Search for the cell housing the specified text and yield its (x, y) center coordinate. 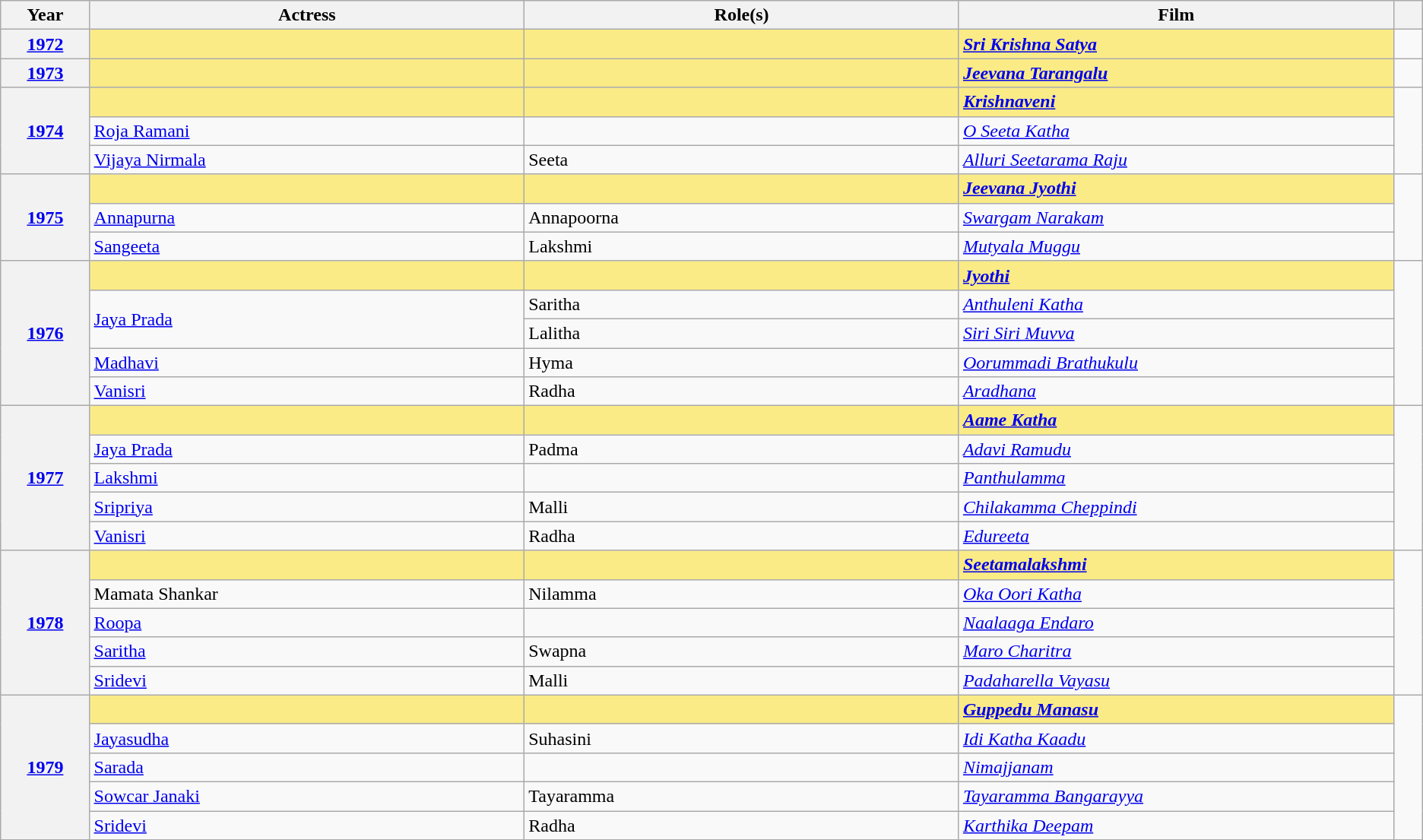
Panthulamma (1176, 478)
Jyothi (1176, 275)
Oorummadi Brathukulu (1176, 363)
Jayasudha (307, 738)
Jeevana Jyothi (1176, 189)
1974 (46, 131)
Hyma (742, 363)
Annapurna (307, 217)
Tayaramma Bangarayya (1176, 796)
Mutyala Muggu (1176, 246)
Oka Oori Katha (1176, 594)
Sowcar Janaki (307, 796)
Lalitha (742, 333)
Madhavi (307, 363)
Padma (742, 449)
Role(s) (742, 15)
Sangeeta (307, 246)
Maro Charitra (1176, 651)
Roopa (307, 623)
O Seeta Katha (1176, 131)
Vijaya Nirmala (307, 160)
1973 (46, 73)
1975 (46, 217)
Nimajjanam (1176, 767)
Swapna (742, 651)
Adavi Ramudu (1176, 449)
Sri Krishna Satya (1176, 44)
Karthika Deepam (1176, 825)
Suhasini (742, 738)
Siri Siri Muvva (1176, 333)
Sripriya (307, 507)
Film (1176, 15)
Year (46, 15)
Guppedu Manasu (1176, 709)
Edureeta (1176, 536)
1976 (46, 333)
1972 (46, 44)
1979 (46, 767)
Swargam Narakam (1176, 217)
Sarada (307, 767)
Actress (307, 15)
Aame Katha (1176, 420)
Seeta (742, 160)
1977 (46, 478)
Roja Ramani (307, 131)
Tayaramma (742, 796)
Mamata Shankar (307, 594)
Naalaaga Endaro (1176, 623)
Nilamma (742, 594)
Aradhana (1176, 391)
Jeevana Tarangalu (1176, 73)
Seetamalakshmi (1176, 565)
Padaharella Vayasu (1176, 680)
Alluri Seetarama Raju (1176, 160)
1978 (46, 623)
Annapoorna (742, 217)
Idi Katha Kaadu (1176, 738)
Chilakamma Cheppindi (1176, 507)
Anthuleni Katha (1176, 304)
Krishnaveni (1176, 102)
